Return the [X, Y] coordinate for the center point of the cell that contains the specified text.  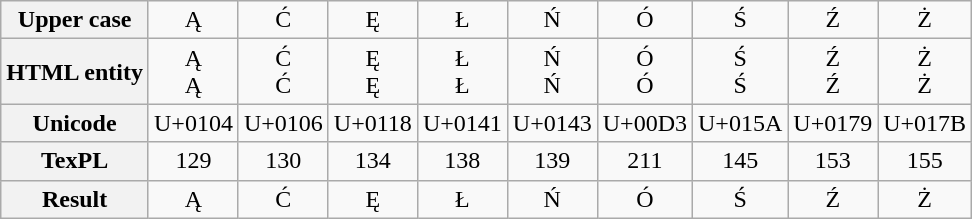
ĘĘ [372, 72]
Unicode [75, 123]
U+0106 [283, 123]
U+0143 [552, 123]
U+017B [925, 123]
U+00D3 [644, 123]
ŃŃ [552, 72]
U+0118 [372, 123]
ĄĄ [193, 72]
ŁŁ [462, 72]
U+015A [740, 123]
139 [552, 161]
ÓÓ [644, 72]
ŹŹ [833, 72]
134 [372, 161]
153 [833, 161]
ŚŚ [740, 72]
130 [283, 161]
U+0141 [462, 123]
211 [644, 161]
129 [193, 161]
145 [740, 161]
HTML entity [75, 72]
Upper case [75, 20]
ĆĆ [283, 72]
U+0104 [193, 123]
Result [75, 199]
U+0179 [833, 123]
138 [462, 161]
ŻŻ [925, 72]
TexPL [75, 161]
155 [925, 161]
